For the text-containing cell, return its midpoint in [X, Y] coordinate format. 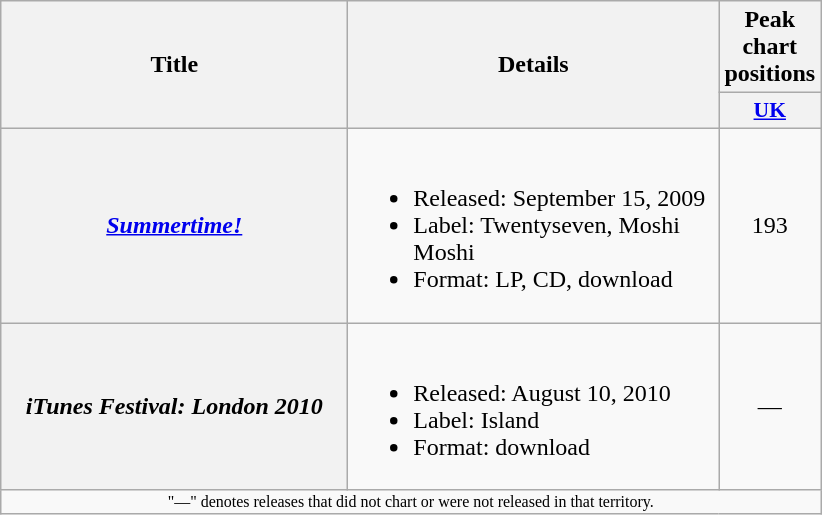
Released: August 10, 2010Label: IslandFormat: download [534, 406]
Summertime! [174, 225]
"—" denotes releases that did not chart or were not released in that territory. [411, 502]
— [770, 406]
UK [770, 111]
193 [770, 225]
Details [534, 65]
iTunes Festival: London 2010 [174, 406]
Released: September 15, 2009Label: Twentyseven, Moshi MoshiFormat: LP, CD, download [534, 225]
Peakchartpositions [770, 47]
Title [174, 65]
